Output the [X, Y] coordinate of the center of the cell containing the given text.  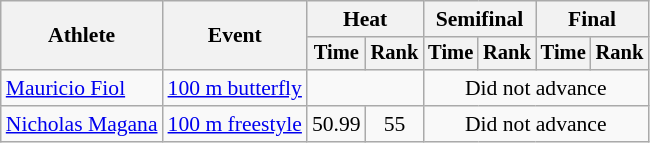
Final [592, 19]
Heat [365, 19]
Semifinal [479, 19]
50.99 [336, 124]
100 m freestyle [235, 124]
Event [235, 36]
Athlete [82, 36]
55 [395, 124]
100 m butterfly [235, 88]
Nicholas Magana [82, 124]
Mauricio Fiol [82, 88]
